Scan for the cell matching the given text and deliver its [x, y] coordinate at center. 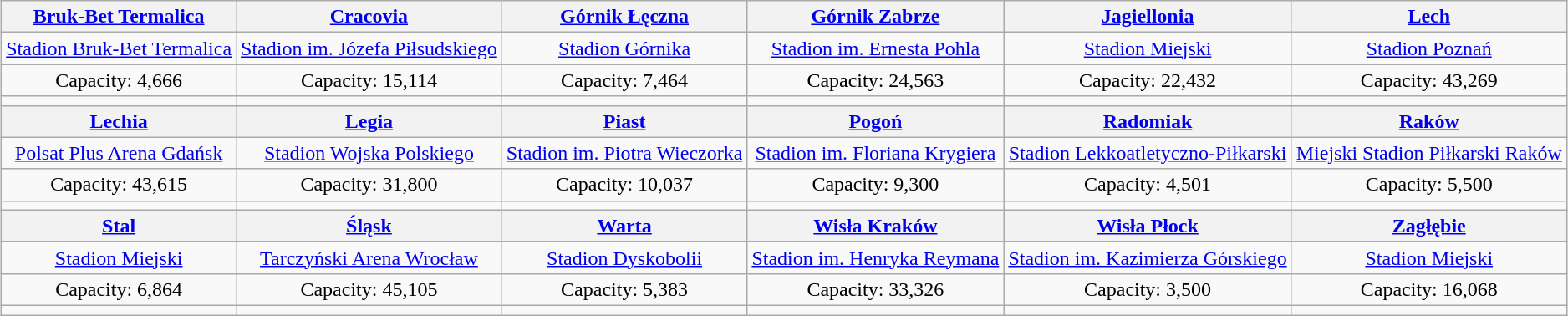
Capacity: 7,464 [624, 80]
Miejski Stadion Piłkarski Raków [1429, 153]
Capacity: 24,563 [876, 80]
Capacity: 43,615 [119, 185]
Capacity: 16,068 [1429, 289]
Śląsk [369, 226]
Stadion Poznań [1429, 48]
Polsat Plus Arena Gdańsk [119, 153]
Capacity: 4,501 [1148, 185]
Stadion im. Piotra Wieczorka [624, 153]
Wisła Płock [1148, 226]
Stadion im. Ernesta Pohla [876, 48]
Lechia [119, 121]
Stadion Lekkoatletyczno-Piłkarski [1148, 153]
Radomiak [1148, 121]
Capacity: 43,269 [1429, 80]
Górnik Łęczna [624, 17]
Capacity: 31,800 [369, 185]
Stal [119, 226]
Stadion im. Floriana Krygiera [876, 153]
Capacity: 5,500 [1429, 185]
Lech [1429, 17]
Raków [1429, 121]
Zagłębie [1429, 226]
Pogoń [876, 121]
Stadion Górnika [624, 48]
Capacity: 33,326 [876, 289]
Warta [624, 226]
Stadion im. Józefa Piłsudskiego [369, 48]
Stadion Bruk-Bet Termalica [119, 48]
Capacity: 10,037 [624, 185]
Tarczyński Arena Wrocław [369, 257]
Capacity: 4,666 [119, 80]
Wisła Kraków [876, 226]
Stadion im. Henryka Reymana [876, 257]
Stadion im. Kazimierza Górskiego [1148, 257]
Capacity: 6,864 [119, 289]
Górnik Zabrze [876, 17]
Bruk-Bet Termalica [119, 17]
Stadion Wojska Polskiego [369, 153]
Capacity: 22,432 [1148, 80]
Capacity: 9,300 [876, 185]
Capacity: 15,114 [369, 80]
Capacity: 5,383 [624, 289]
Capacity: 45,105 [369, 289]
Piast [624, 121]
Legia [369, 121]
Cracovia [369, 17]
Stadion Dyskobolii [624, 257]
Jagiellonia [1148, 17]
Capacity: 3,500 [1148, 289]
